Locate the cell with the specified text and output its (x, y) center coordinate. 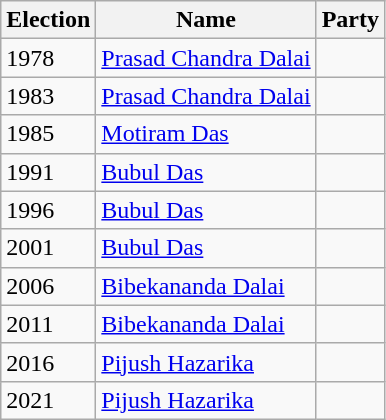
2001 (48, 248)
2016 (48, 362)
1991 (48, 172)
Party (350, 20)
2006 (48, 286)
2021 (48, 400)
Election (48, 20)
Name (206, 20)
2011 (48, 324)
1978 (48, 58)
Motiram Das (206, 134)
1996 (48, 210)
1983 (48, 96)
1985 (48, 134)
